From the cell containing the given text, extract its center point as (X, Y) coordinate. 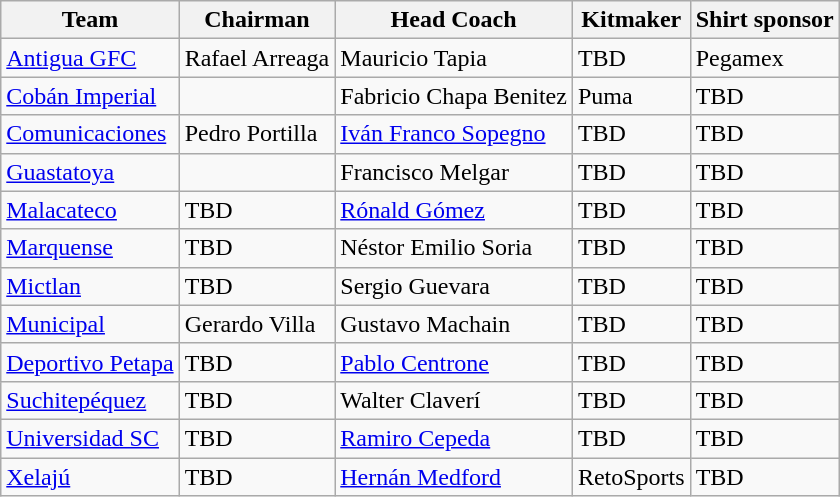
Walter Claverí (454, 400)
Hernán Medford (454, 477)
RetoSports (631, 477)
Gerardo Villa (257, 324)
Marquense (90, 248)
Fabricio Chapa Benitez (454, 96)
Ramiro Cepeda (454, 438)
Head Coach (454, 20)
Antigua GFC (90, 58)
Deportivo Petapa (90, 362)
Rafael Arreaga (257, 58)
Néstor Emilio Soria (454, 248)
Pegamex (764, 58)
Iván Franco Sopegno (454, 134)
Kitmaker (631, 20)
Malacateco (90, 210)
Gustavo Machain (454, 324)
Mauricio Tapia (454, 58)
Shirt sponsor (764, 20)
Comunicaciones (90, 134)
Puma (631, 96)
Sergio Guevara (454, 286)
Mictlan (90, 286)
Municipal (90, 324)
Francisco Melgar (454, 172)
Team (90, 20)
Rónald Gómez (454, 210)
Suchitepéquez (90, 400)
Pedro Portilla (257, 134)
Pablo Centrone (454, 362)
Xelajú (90, 477)
Universidad SC (90, 438)
Cobán Imperial (90, 96)
Guastatoya (90, 172)
Chairman (257, 20)
